Provide the [x, y] coordinate of the cell's center where the given text is located.  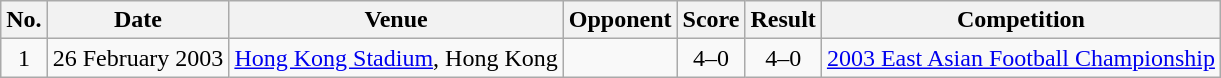
26 February 2003 [138, 58]
2003 East Asian Football Championship [1020, 58]
Hong Kong Stadium, Hong Kong [396, 58]
Venue [396, 20]
Result [783, 20]
1 [24, 58]
Competition [1020, 20]
Date [138, 20]
No. [24, 20]
Opponent [620, 20]
Score [711, 20]
